Find where the given text appears and provide that cell's center as (x, y) coordinate. 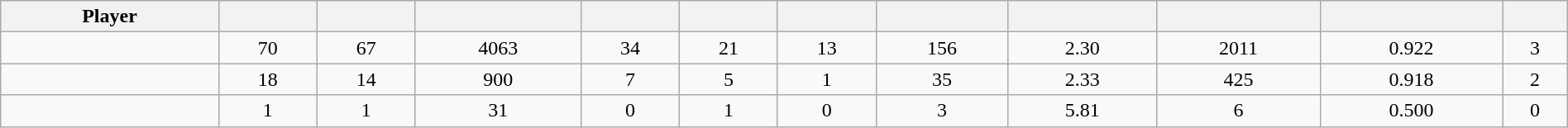
35 (942, 79)
425 (1239, 79)
0.500 (1411, 111)
156 (942, 48)
34 (630, 48)
5 (728, 79)
4063 (498, 48)
18 (268, 79)
2 (1535, 79)
7 (630, 79)
900 (498, 79)
21 (728, 48)
31 (498, 111)
14 (366, 79)
0.922 (1411, 48)
2.33 (1083, 79)
0.918 (1411, 79)
5.81 (1083, 111)
67 (366, 48)
2.30 (1083, 48)
Player (110, 17)
2011 (1239, 48)
6 (1239, 111)
70 (268, 48)
13 (827, 48)
